Return the [x, y] coordinate for the center point of the cell that contains the specified text.  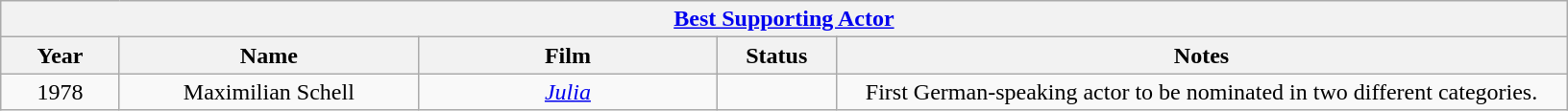
Name [269, 55]
Notes [1201, 55]
Best Supporting Actor [784, 19]
1978 [61, 92]
Status [776, 55]
Year [61, 55]
First German-speaking actor to be nominated in two different categories. [1201, 92]
Maximilian Schell [269, 92]
Film [567, 55]
Julia [567, 92]
